Locate the cell with the specified text and output its [x, y] center coordinate. 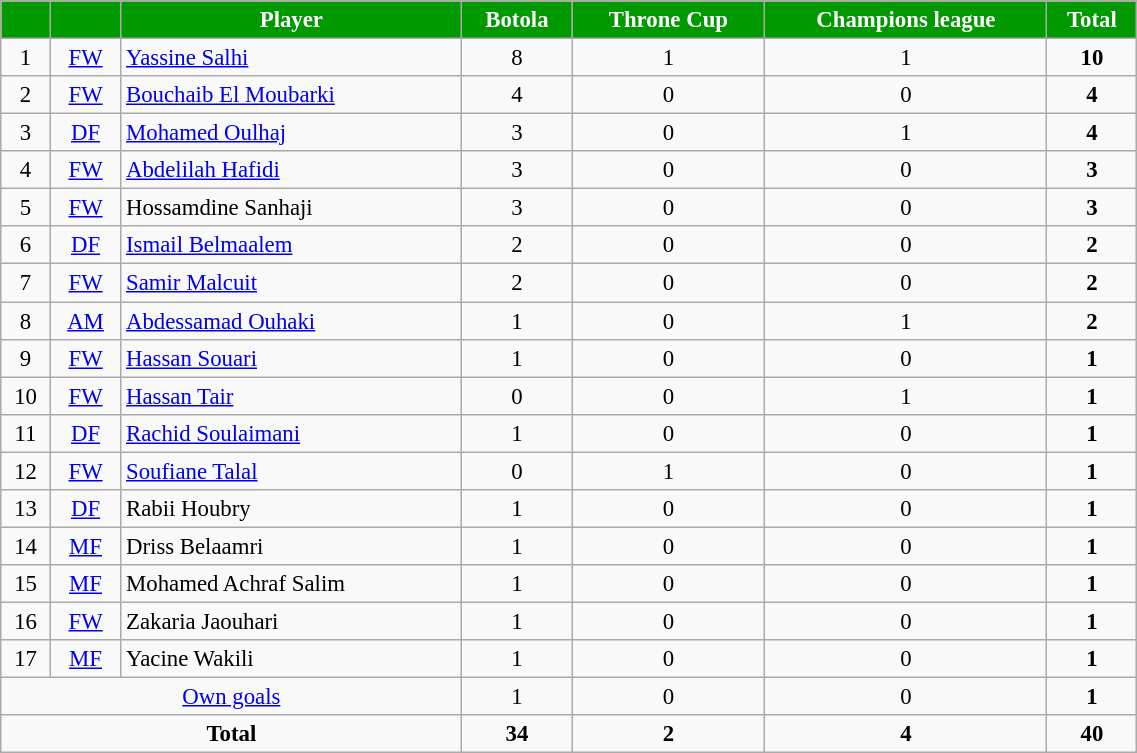
Yassine Salhi [292, 58]
6 [26, 245]
Champions league [906, 20]
Samir Malcuit [292, 283]
14 [26, 546]
Zakaria Jaouhari [292, 621]
Botola [517, 20]
Abdessamad Ouhaki [292, 321]
Rachid Soulaimani [292, 433]
Throne Cup [668, 20]
Rabii Houbry [292, 509]
16 [26, 621]
Own goals [232, 697]
13 [26, 509]
Hossamdine Sanhaji [292, 208]
17 [26, 659]
5 [26, 208]
7 [26, 283]
12 [26, 471]
Soufiane Talal [292, 471]
Hassan Tair [292, 396]
Mohamed Oulhaj [292, 133]
Bouchaib El Moubarki [292, 95]
Abdelilah Hafidi [292, 170]
AM [85, 321]
Player [292, 20]
15 [26, 584]
Driss Belaamri [292, 546]
Yacine Wakili [292, 659]
11 [26, 433]
Mohamed Achraf Salim [292, 584]
9 [26, 358]
Ismail Belmaalem [292, 245]
40 [1092, 734]
34 [517, 734]
Hassan Souari [292, 358]
